Scan for the cell matching the given text and deliver its (x, y) coordinate at center. 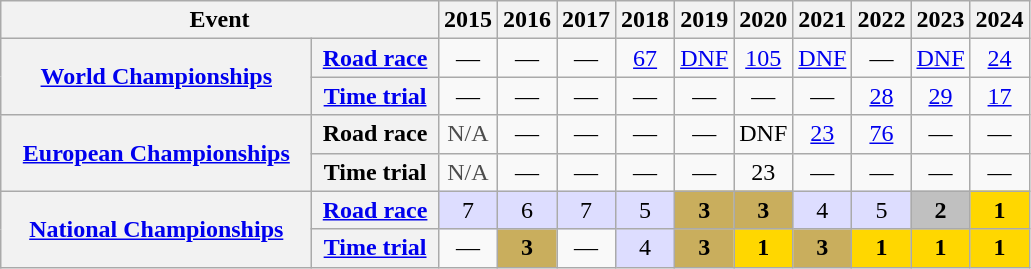
28 (882, 96)
6 (526, 210)
National Championships (156, 229)
17 (1000, 96)
2024 (1000, 20)
76 (882, 134)
Event (220, 20)
2022 (882, 20)
24 (1000, 58)
2018 (646, 20)
European Championships (156, 153)
105 (764, 58)
2016 (526, 20)
2019 (704, 20)
2015 (468, 20)
2020 (764, 20)
2 (940, 210)
67 (646, 58)
29 (940, 96)
2021 (822, 20)
2023 (940, 20)
2017 (586, 20)
World Championships (156, 77)
